Provide the [X, Y] coordinate of the cell's center where the given text is located.  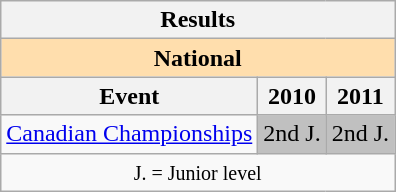
Event [130, 96]
Results [198, 20]
2010 [292, 96]
2011 [360, 96]
J. = Junior level [198, 172]
Canadian Championships [130, 134]
National [198, 58]
